Scan for the cell matching the given text and deliver its (X, Y) coordinate at center. 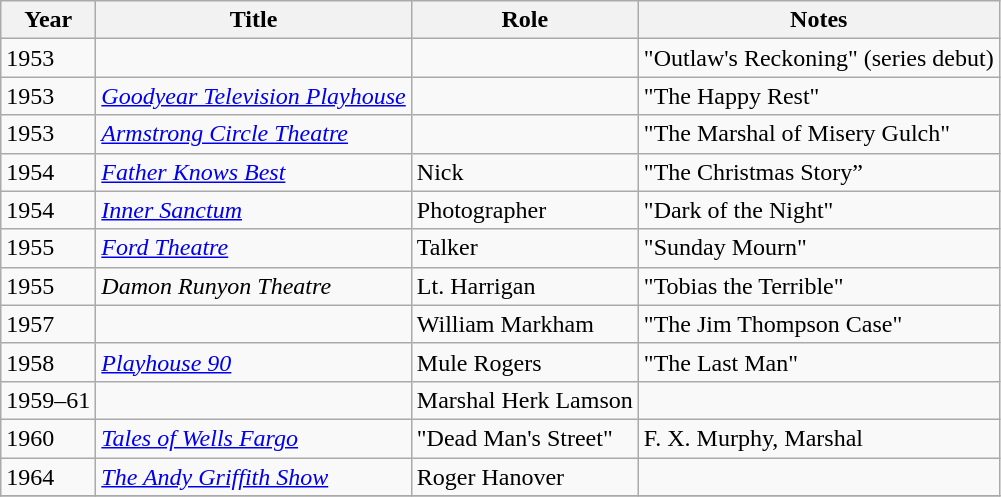
Lt. Harrigan (524, 286)
"The Marshal of Misery Gulch" (818, 134)
Role (524, 20)
Goodyear Television Playhouse (254, 96)
"Outlaw's Reckoning" (series debut) (818, 58)
William Markham (524, 324)
1964 (48, 477)
Title (254, 20)
Playhouse 90 (254, 362)
Inner Sanctum (254, 210)
"Tobias the Terrible" (818, 286)
"The Jim Thompson Case" (818, 324)
"Dark of the Night" (818, 210)
"The Christmas Story” (818, 172)
"Sunday Mourn" (818, 248)
F. X. Murphy, Marshal (818, 438)
Tales of Wells Fargo (254, 438)
Armstrong Circle Theatre (254, 134)
Marshal Herk Lamson (524, 400)
Year (48, 20)
Nick (524, 172)
Father Knows Best (254, 172)
Talker (524, 248)
Notes (818, 20)
The Andy Griffith Show (254, 477)
Damon Runyon Theatre (254, 286)
"The Happy Rest" (818, 96)
1958 (48, 362)
"Dead Man's Street" (524, 438)
Roger Hanover (524, 477)
Ford Theatre (254, 248)
Mule Rogers (524, 362)
1957 (48, 324)
1960 (48, 438)
"The Last Man" (818, 362)
Photographer (524, 210)
1959–61 (48, 400)
